From the cell containing the given text, extract its center point as [X, Y] coordinate. 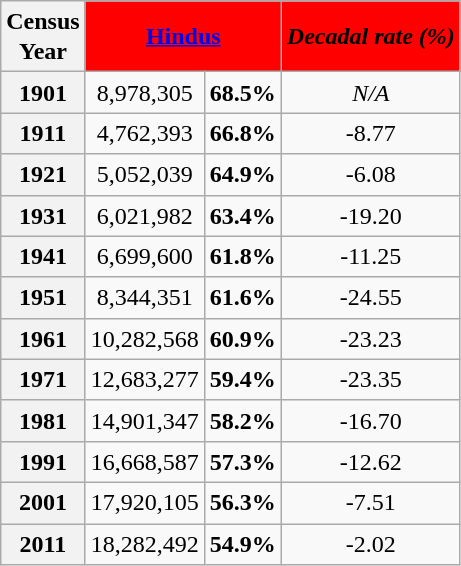
-11.25 [370, 256]
-6.08 [370, 174]
61.6% [242, 298]
10,282,568 [144, 338]
-23.23 [370, 338]
1901 [43, 92]
18,282,492 [144, 544]
54.9% [242, 544]
6,699,600 [144, 256]
-16.70 [370, 420]
1981 [43, 420]
5,052,039 [144, 174]
N/A [370, 92]
64.9% [242, 174]
16,668,587 [144, 462]
-7.51 [370, 502]
CensusYear [43, 36]
1961 [43, 338]
59.4% [242, 380]
14,901,347 [144, 420]
66.8% [242, 134]
1971 [43, 380]
-2.02 [370, 544]
58.2% [242, 420]
2001 [43, 502]
4,762,393 [144, 134]
Decadal rate (%) [370, 36]
-8.77 [370, 134]
68.5% [242, 92]
57.3% [242, 462]
1911 [43, 134]
-19.20 [370, 216]
Hindus [183, 36]
-24.55 [370, 298]
61.8% [242, 256]
-12.62 [370, 462]
-23.35 [370, 380]
1991 [43, 462]
12,683,277 [144, 380]
2011 [43, 544]
17,920,105 [144, 502]
1951 [43, 298]
63.4% [242, 216]
1921 [43, 174]
1941 [43, 256]
60.9% [242, 338]
56.3% [242, 502]
1931 [43, 216]
8,978,305 [144, 92]
6,021,982 [144, 216]
8,344,351 [144, 298]
